Identify which cell holds the provided text, then report its (x, y) central coordinate. 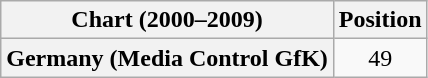
Chart (2000–2009) (168, 20)
Position (380, 20)
Germany (Media Control GfK) (168, 58)
49 (380, 58)
